Identify which cell holds the provided text, then report its (x, y) central coordinate. 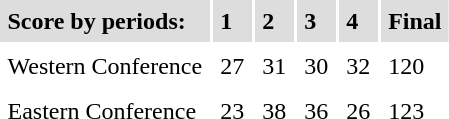
27 (232, 66)
Western Conference (105, 66)
Final (415, 21)
Score by periods: (105, 21)
4 (358, 21)
32 (358, 66)
31 (274, 66)
1 (232, 21)
2 (274, 21)
3 (316, 21)
120 (415, 66)
30 (316, 66)
